Search for the cell housing the specified text and yield its (X, Y) center coordinate. 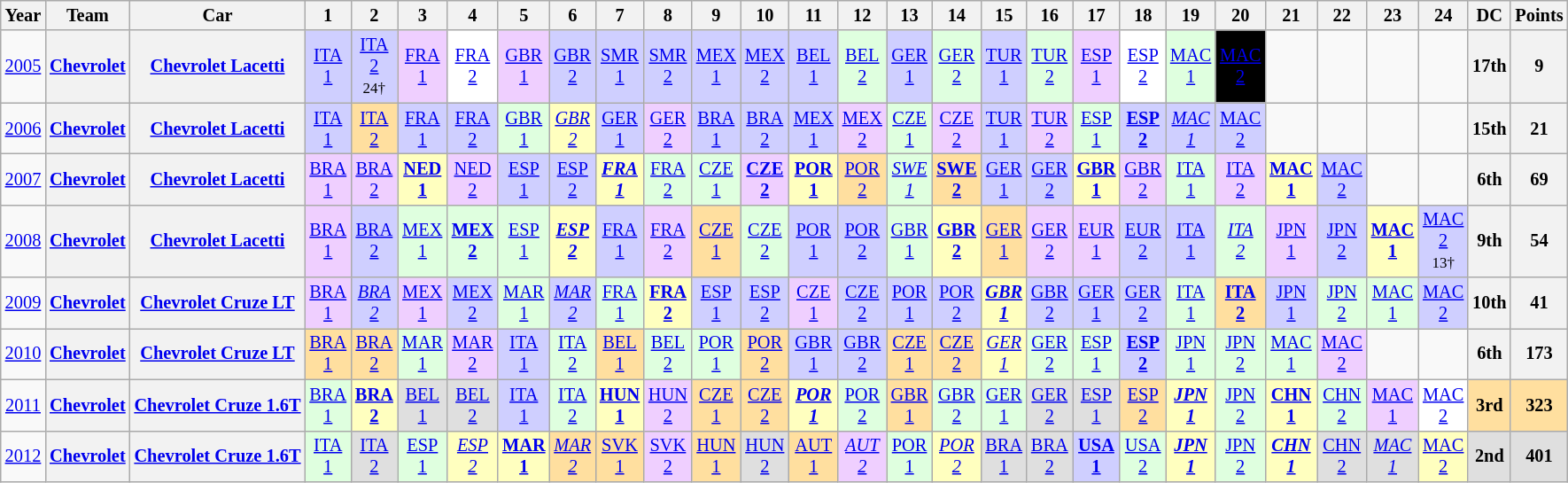
Team (87, 15)
24 (1443, 15)
14 (957, 15)
3 (423, 15)
2009 (23, 303)
13 (910, 15)
7 (620, 15)
3rd (1489, 405)
401 (1539, 456)
AUT1 (813, 456)
10 (765, 15)
Car (218, 15)
15 (1004, 15)
SWE2 (957, 179)
23 (1393, 15)
Points (1539, 15)
AUT2 (863, 456)
18 (1143, 15)
323 (1539, 405)
2008 (23, 241)
173 (1539, 354)
SMR1 (620, 66)
8 (668, 15)
USA1 (1097, 456)
4 (473, 15)
Year (23, 15)
SVK1 (620, 456)
12 (863, 15)
11 (813, 15)
2 (374, 15)
USA2 (1143, 456)
NED2 (473, 179)
20 (1240, 15)
2007 (23, 179)
69 (1539, 179)
41 (1539, 303)
EUR1 (1097, 241)
19 (1191, 15)
2005 (23, 66)
2011 (23, 405)
1 (328, 15)
2012 (23, 456)
17th (1489, 66)
17 (1097, 15)
SWE1 (910, 179)
16 (1050, 15)
2010 (23, 354)
ITA224† (374, 66)
9th (1489, 241)
2nd (1489, 456)
6 (572, 15)
SMR2 (668, 66)
SVK2 (668, 456)
NED1 (423, 179)
5 (524, 15)
54 (1539, 241)
15th (1489, 129)
2006 (23, 129)
MAC213† (1443, 241)
DC (1489, 15)
22 (1342, 15)
10th (1489, 303)
EUR2 (1143, 241)
